Identify which cell holds the provided text, then report its (X, Y) central coordinate. 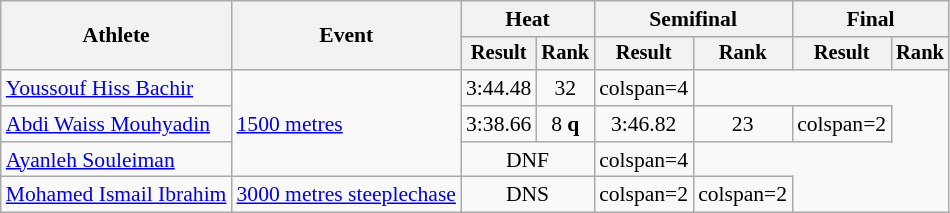
DNS (528, 195)
Ayanleh Souleiman (116, 160)
Final (870, 19)
8 q (565, 124)
DNF (528, 160)
3:38.66 (498, 124)
3000 metres steeplechase (346, 195)
Athlete (116, 36)
Semifinal (693, 19)
3:46.82 (644, 124)
1500 metres (346, 124)
Mohamed Ismail Ibrahim (116, 195)
Abdi Waiss Mouhyadin (116, 124)
23 (742, 124)
Heat (528, 19)
3:44.48 (498, 88)
Youssouf Hiss Bachir (116, 88)
32 (565, 88)
Event (346, 36)
